For the text-containing cell, return its midpoint in (X, Y) coordinate format. 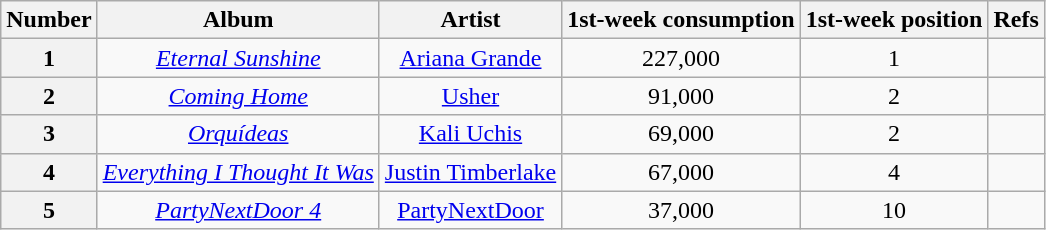
Coming Home (238, 96)
Orquídeas (238, 134)
1st-week position (894, 20)
10 (894, 210)
Everything I Thought It Was (238, 172)
91,000 (681, 96)
Refs (1016, 20)
67,000 (681, 172)
Album (238, 20)
69,000 (681, 134)
Number (49, 20)
Artist (470, 20)
3 (49, 134)
Justin Timberlake (470, 172)
37,000 (681, 210)
PartyNextDoor 4 (238, 210)
227,000 (681, 58)
1st-week consumption (681, 20)
5 (49, 210)
PartyNextDoor (470, 210)
Usher (470, 96)
Ariana Grande (470, 58)
Eternal Sunshine (238, 58)
Kali Uchis (470, 134)
